From the cell containing the given text, extract its center point as [x, y] coordinate. 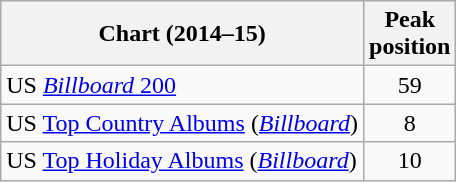
Peakposition [410, 34]
US Top Country Albums (Billboard) [182, 123]
US Top Holiday Albums (Billboard) [182, 161]
8 [410, 123]
10 [410, 161]
US Billboard 200 [182, 85]
Chart (2014–15) [182, 34]
59 [410, 85]
